Find where the given text appears and provide that cell's center as [x, y] coordinate. 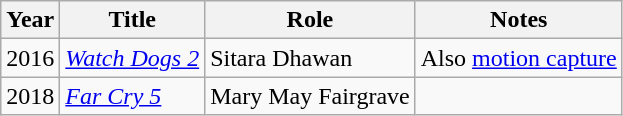
Role [310, 20]
Also motion capture [518, 58]
Year [30, 20]
Title [132, 20]
Notes [518, 20]
Watch Dogs 2 [132, 58]
Mary May Fairgrave [310, 96]
2018 [30, 96]
Sitara Dhawan [310, 58]
Far Cry 5 [132, 96]
2016 [30, 58]
